Provide the (x, y) coordinate of the cell's center where the given text is located.  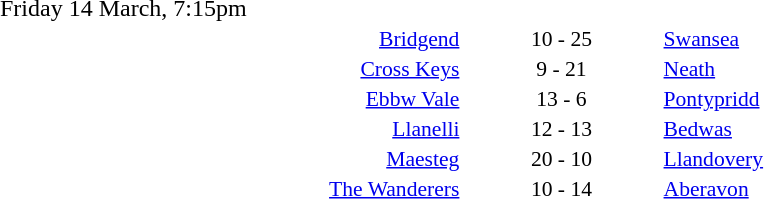
10 - 25 (561, 38)
20 - 10 (561, 158)
9 - 21 (561, 68)
13 - 6 (561, 98)
12 - 13 (561, 128)
